Locate the cell with the specified text and output its (x, y) center coordinate. 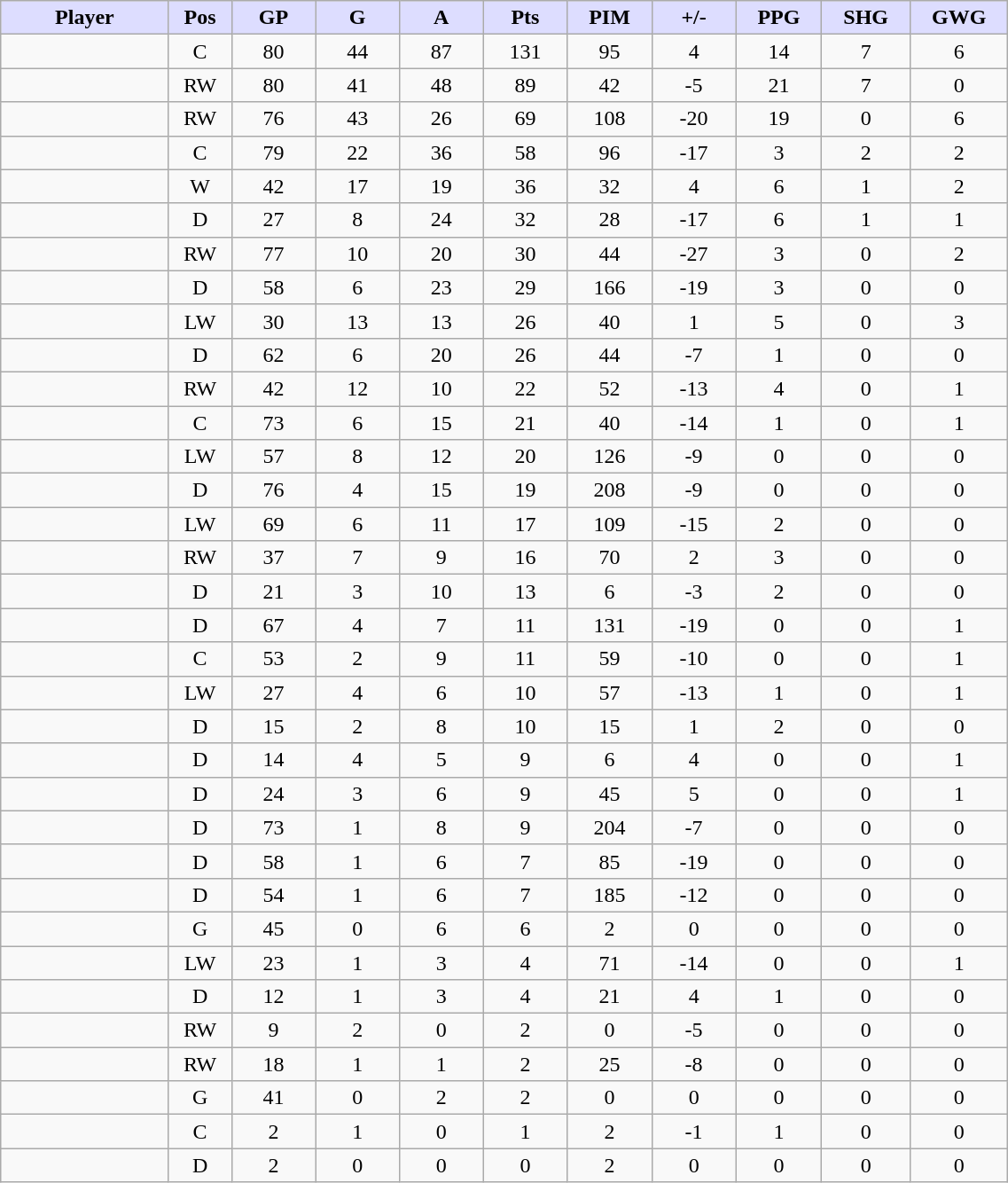
-1 (693, 1132)
89 (525, 85)
77 (273, 254)
PIM (610, 18)
28 (610, 220)
96 (610, 153)
18 (273, 1064)
208 (610, 490)
-20 (693, 119)
16 (525, 558)
126 (610, 457)
-27 (693, 254)
43 (358, 119)
85 (610, 861)
+/- (693, 18)
59 (610, 659)
37 (273, 558)
109 (610, 524)
Pts (525, 18)
-15 (693, 524)
53 (273, 659)
SHG (866, 18)
-10 (693, 659)
54 (273, 895)
166 (610, 287)
25 (610, 1064)
108 (610, 119)
Pos (200, 18)
71 (610, 962)
62 (273, 355)
-12 (693, 895)
-8 (693, 1064)
79 (273, 153)
87 (441, 51)
185 (610, 895)
48 (441, 85)
52 (610, 388)
-3 (693, 591)
70 (610, 558)
95 (610, 51)
67 (273, 625)
W (200, 186)
204 (610, 827)
GWG (958, 18)
Player (85, 18)
PPG (778, 18)
29 (525, 287)
GP (273, 18)
A (441, 18)
